From the cell containing the given text, extract its center point as [x, y] coordinate. 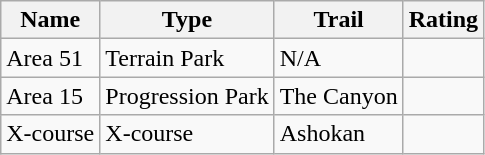
Rating [443, 20]
Progression Park [187, 96]
The Canyon [338, 96]
N/A [338, 58]
Name [50, 20]
Area 51 [50, 58]
Type [187, 20]
Area 15 [50, 96]
Trail [338, 20]
Terrain Park [187, 58]
Ashokan [338, 134]
